Provide the [x, y] coordinate of the cell's center where the given text is located.  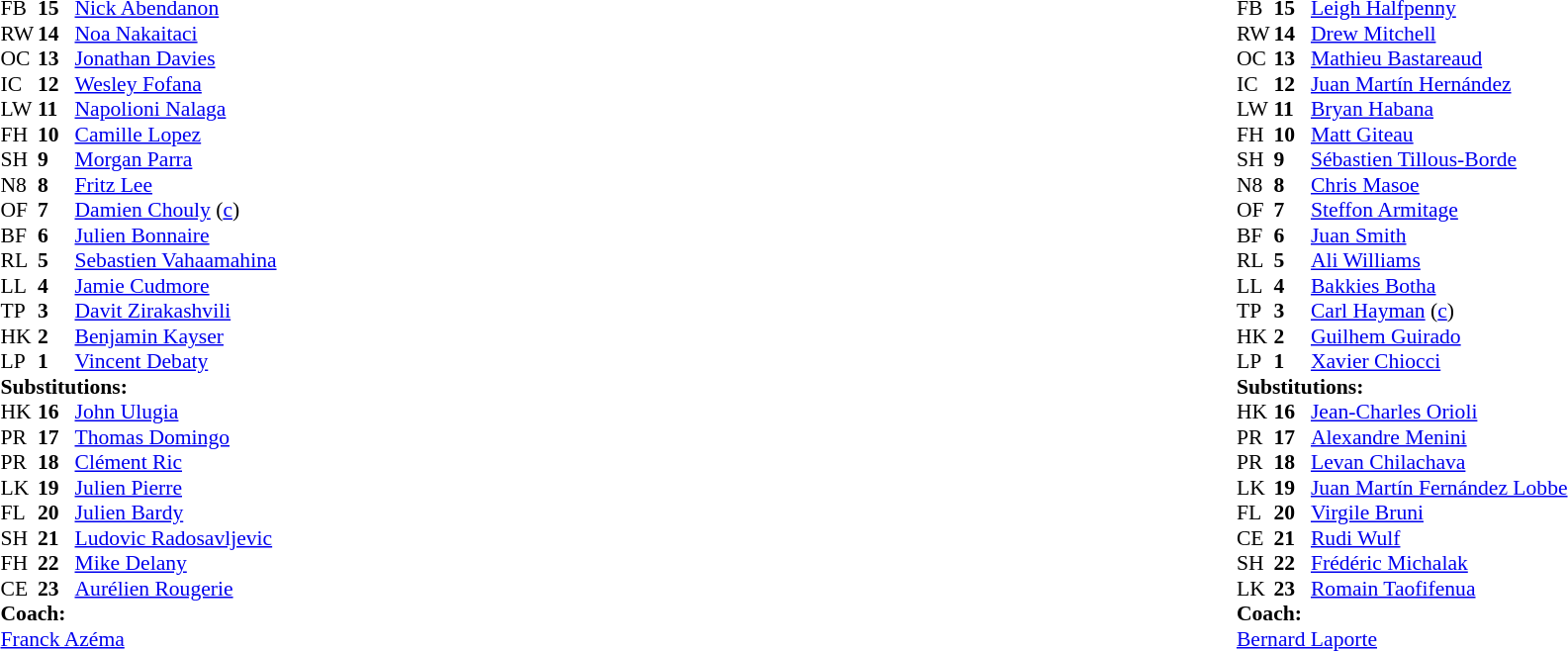
Morgan Parra [176, 159]
Davit Zirakashvili [176, 312]
Jonathan Davies [176, 58]
Guilhem Guirado [1439, 336]
Damien Chouly (c) [176, 211]
Bryan Habana [1439, 110]
Julien Bardy [176, 513]
Aurélien Rougerie [176, 589]
Noa Nakaitaci [176, 34]
Frédéric Michalak [1439, 563]
Clément Ric [176, 462]
Ali Williams [1439, 260]
Napolioni Nalaga [176, 110]
Bakkies Botha [1439, 286]
Camille Lopez [176, 135]
Wesley Fofana [176, 84]
Chris Masoe [1439, 185]
Julien Bonnaire [176, 235]
Virgile Bruni [1439, 513]
Drew Mitchell [1439, 34]
Steffon Armitage [1439, 211]
Rudi Wulf [1439, 538]
Fritz Lee [176, 185]
Juan Smith [1439, 235]
Benjamin Kayser [176, 336]
Levan Chilachava [1439, 462]
Vincent Debaty [176, 361]
Matt Giteau [1439, 135]
John Ulugia [176, 413]
Jamie Cudmore [176, 286]
Sebastien Vahaamahina [176, 260]
Juan Martín Fernández Lobbe [1439, 488]
Jean-Charles Orioli [1439, 413]
Romain Taofifenua [1439, 589]
Ludovic Radosavljevic [176, 538]
Carl Hayman (c) [1439, 312]
Xavier Chiocci [1439, 361]
Mathieu Bastareaud [1439, 58]
Julien Pierre [176, 488]
Alexandre Menini [1439, 437]
Mike Delany [176, 563]
Juan Martín Hernández [1439, 84]
Sébastien Tillous-Borde [1439, 159]
Thomas Domingo [176, 437]
